Locate the cell with the specified text and output its (X, Y) center coordinate. 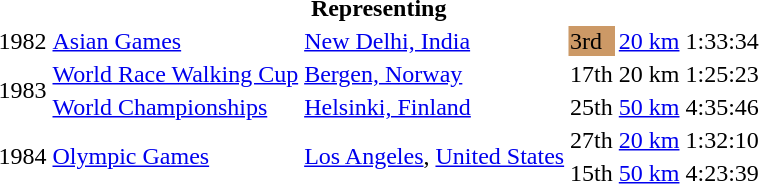
World Race Walking Cup (176, 74)
Helsinki, Finland (434, 107)
50 km (649, 107)
World Championships (176, 107)
27th (592, 140)
25th (592, 107)
Asian Games (176, 41)
Bergen, Norway (434, 74)
17th (592, 74)
3rd (592, 41)
New Delhi, India (434, 41)
